Output the (X, Y) coordinate of the center of the cell containing the given text.  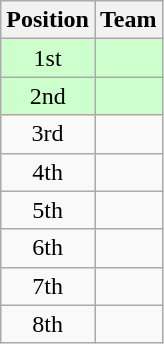
5th (48, 210)
Position (48, 20)
8th (48, 324)
7th (48, 286)
6th (48, 248)
1st (48, 58)
4th (48, 172)
3rd (48, 134)
2nd (48, 96)
Team (128, 20)
